Find where the given text appears and provide that cell's center as (x, y) coordinate. 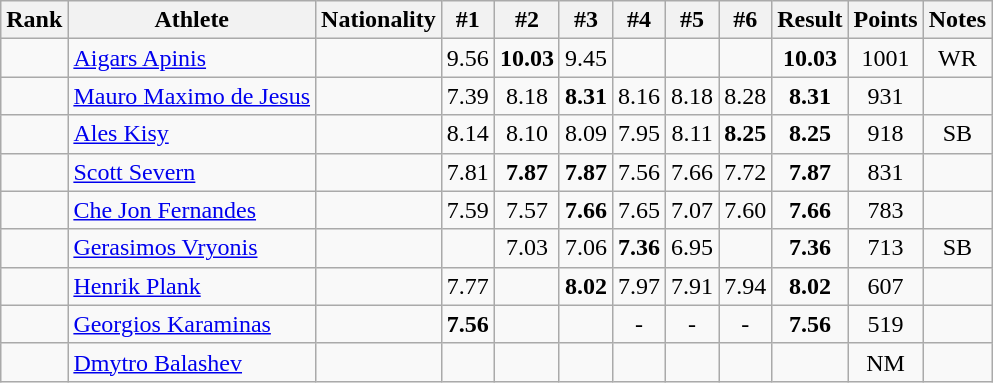
7.95 (638, 134)
7.39 (468, 96)
7.94 (746, 286)
Che Jon Fernandes (192, 210)
7.59 (468, 210)
713 (886, 248)
8.11 (692, 134)
#5 (692, 20)
918 (886, 134)
Dmytro Balashev (192, 362)
8.10 (526, 134)
831 (886, 172)
#6 (746, 20)
7.03 (526, 248)
Athlete (192, 20)
Notes (957, 20)
8.09 (586, 134)
Ales Kisy (192, 134)
#2 (526, 20)
9.56 (468, 58)
8.28 (746, 96)
Rank (34, 20)
931 (886, 96)
8.16 (638, 96)
7.91 (692, 286)
WR (957, 58)
Gerasimos Vryonis (192, 248)
607 (886, 286)
Result (810, 20)
Aigars Apinis (192, 58)
7.07 (692, 210)
7.77 (468, 286)
#3 (586, 20)
7.06 (586, 248)
783 (886, 210)
Points (886, 20)
Scott Severn (192, 172)
7.57 (526, 210)
519 (886, 324)
7.72 (746, 172)
#4 (638, 20)
#1 (468, 20)
8.14 (468, 134)
Georgios Karaminas (192, 324)
Nationality (379, 20)
7.60 (746, 210)
6.95 (692, 248)
9.45 (586, 58)
NM (886, 362)
Mauro Maximo de Jesus (192, 96)
7.97 (638, 286)
1001 (886, 58)
Henrik Plank (192, 286)
7.81 (468, 172)
7.65 (638, 210)
